Pinpoint the cell where the given text exists, returning its (x, y) midpoint coordinate. 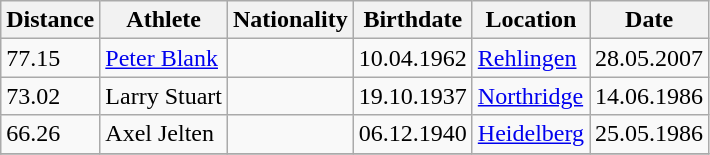
10.04.1962 (412, 58)
Birthdate (412, 20)
Athlete (164, 20)
Nationality (290, 20)
Distance (50, 20)
73.02 (50, 96)
Rehlingen (530, 58)
77.15 (50, 58)
Date (650, 20)
25.05.1986 (650, 134)
Heidelberg (530, 134)
66.26 (50, 134)
Larry Stuart (164, 96)
28.05.2007 (650, 58)
Northridge (530, 96)
Location (530, 20)
19.10.1937 (412, 96)
14.06.1986 (650, 96)
06.12.1940 (412, 134)
Peter Blank (164, 58)
Axel Jelten (164, 134)
